Identify which cell holds the provided text, then report its [X, Y] central coordinate. 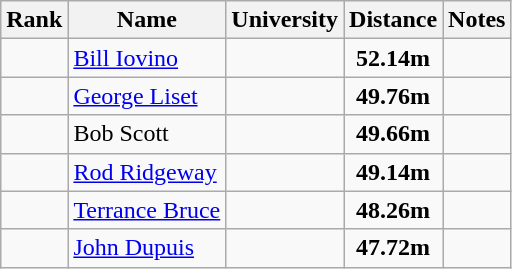
Notes [477, 20]
Rod Ridgeway [147, 172]
52.14m [394, 58]
49.66m [394, 134]
49.76m [394, 96]
George Liset [147, 96]
49.14m [394, 172]
47.72m [394, 248]
48.26m [394, 210]
Bill Iovino [147, 58]
University [285, 20]
Name [147, 20]
Bob Scott [147, 134]
Rank [34, 20]
John Dupuis [147, 248]
Distance [394, 20]
Terrance Bruce [147, 210]
